Identify which cell holds the provided text, then report its [X, Y] central coordinate. 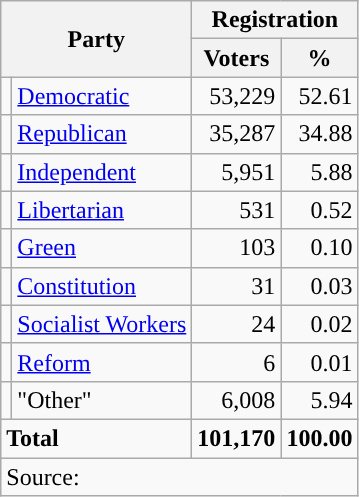
Independent [102, 172]
0.01 [320, 362]
6,008 [236, 400]
Reform [102, 362]
6 [236, 362]
Registration [275, 20]
% [320, 58]
Voters [236, 58]
Socialist Workers [102, 324]
"Other" [102, 400]
24 [236, 324]
Party [96, 39]
Republican [102, 134]
0.10 [320, 248]
5,951 [236, 172]
103 [236, 248]
Libertarian [102, 210]
5.94 [320, 400]
Total [96, 438]
31 [236, 286]
Constitution [102, 286]
100.00 [320, 438]
101,170 [236, 438]
5.88 [320, 172]
0.52 [320, 210]
35,287 [236, 134]
Democratic [102, 96]
0.02 [320, 324]
0.03 [320, 286]
52.61 [320, 96]
53,229 [236, 96]
Source: [180, 477]
Green [102, 248]
531 [236, 210]
34.88 [320, 134]
